Output the [X, Y] coordinate of the center of the cell containing the given text.  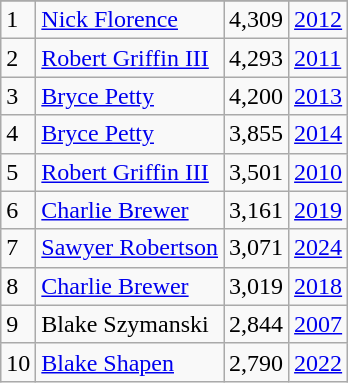
2 [18, 58]
4,309 [256, 20]
2007 [318, 324]
2018 [318, 286]
3,501 [256, 172]
Sawyer Robertson [130, 248]
4,200 [256, 96]
2024 [318, 248]
4,293 [256, 58]
2022 [318, 362]
2011 [318, 58]
2012 [318, 20]
2014 [318, 134]
3,855 [256, 134]
9 [18, 324]
3,019 [256, 286]
2,844 [256, 324]
8 [18, 286]
2019 [318, 210]
3 [18, 96]
2013 [318, 96]
3,071 [256, 248]
Blake Szymanski [130, 324]
6 [18, 210]
2010 [318, 172]
2,790 [256, 362]
3,161 [256, 210]
5 [18, 172]
1 [18, 20]
7 [18, 248]
Blake Shapen [130, 362]
10 [18, 362]
Nick Florence [130, 20]
4 [18, 134]
